For the text-containing cell, return its midpoint in [X, Y] coordinate format. 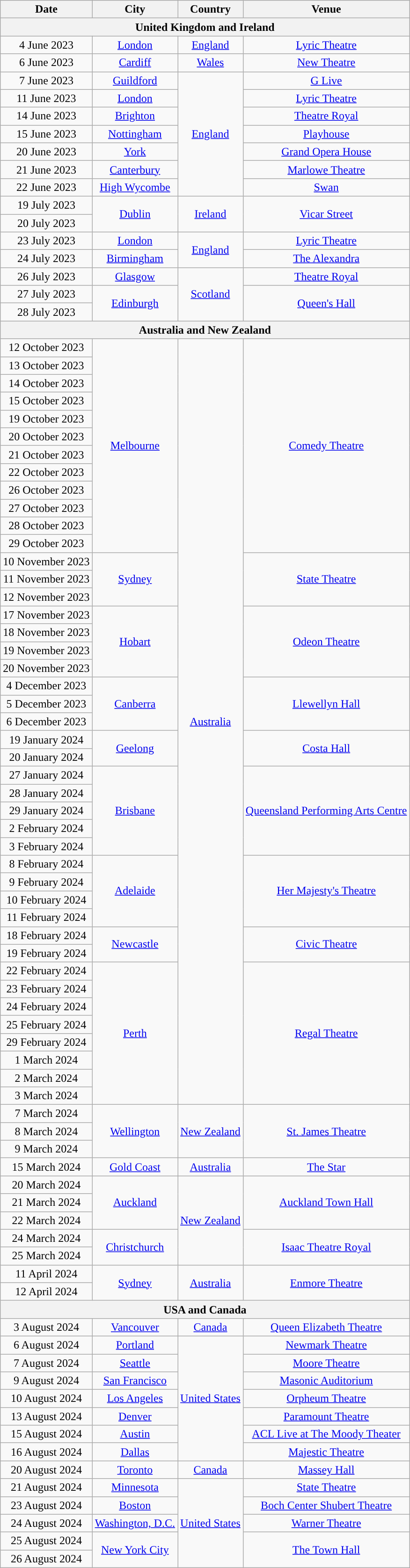
Geelong [135, 748]
29 February 2024 [46, 1042]
13 August 2024 [46, 1416]
25 March 2024 [46, 1256]
21 March 2024 [46, 1203]
26 August 2024 [46, 1559]
20 November 2023 [46, 668]
9 August 2024 [46, 1381]
Glasgow [135, 277]
Paramount Theatre [326, 1416]
Marlowe Theatre [326, 169]
Wales [211, 63]
Canberra [135, 704]
9 March 2024 [46, 1149]
Moore Theatre [326, 1363]
28 July 2023 [46, 312]
28 October 2023 [46, 526]
4 June 2023 [46, 45]
The Star [326, 1167]
2 February 2024 [46, 829]
City [135, 9]
Hobart [135, 642]
St. James Theatre [326, 1131]
21 June 2023 [46, 169]
25 August 2024 [46, 1541]
United Kingdom and Ireland [205, 27]
Wellington [135, 1131]
Isaac Theatre Royal [326, 1247]
Seattle [135, 1363]
27 July 2023 [46, 294]
Canterbury [135, 169]
Newmark Theatre [326, 1345]
Los Angeles [135, 1399]
13 October 2023 [46, 365]
Christchurch [135, 1247]
3 August 2024 [46, 1327]
28 January 2024 [46, 793]
Auckland [135, 1203]
6 June 2023 [46, 63]
Dallas [135, 1452]
22 February 2024 [46, 971]
9 February 2024 [46, 882]
The Town Hall [326, 1550]
20 June 2023 [46, 152]
24 March 2024 [46, 1238]
25 February 2024 [46, 1024]
Queen's Hall [326, 303]
Perth [135, 1033]
15 August 2024 [46, 1434]
Llewellyn Hall [326, 704]
26 October 2023 [46, 490]
14 October 2023 [46, 383]
The Alexandra [326, 259]
20 July 2023 [46, 223]
14 June 2023 [46, 116]
15 March 2024 [46, 1167]
10 November 2023 [46, 562]
San Francisco [135, 1381]
Guildford [135, 80]
4 December 2023 [46, 686]
High Wycombe [135, 187]
22 March 2024 [46, 1220]
27 October 2023 [46, 508]
29 October 2023 [46, 544]
24 August 2024 [46, 1523]
Nottingham [135, 134]
16 August 2024 [46, 1452]
Minnesota [135, 1488]
6 August 2024 [46, 1345]
Vancouver [135, 1327]
19 February 2024 [46, 953]
8 February 2024 [46, 864]
10 August 2024 [46, 1399]
Date [46, 9]
Majestic Theatre [326, 1452]
23 July 2023 [46, 241]
Masonic Auditorium [326, 1381]
Swan [326, 187]
6 December 2023 [46, 722]
Massey Hall [326, 1470]
Her Majesty's Theatre [326, 891]
21 October 2023 [46, 454]
Melbourne [135, 445]
G Live [326, 80]
USA and Canada [205, 1309]
21 August 2024 [46, 1488]
Queen Elizabeth Theatre [326, 1327]
Grand Opera House [326, 152]
Australia and New Zealand [205, 330]
Scotland [211, 294]
Newcastle [135, 944]
29 January 2024 [46, 811]
Denver [135, 1416]
Orpheum Theatre [326, 1399]
Cardiff [135, 63]
15 October 2023 [46, 401]
15 June 2023 [46, 134]
27 January 2024 [46, 775]
Auckland Town Hall [326, 1203]
Comedy Theatre [326, 445]
26 July 2023 [46, 277]
11 April 2024 [46, 1274]
Dublin [135, 214]
Civic Theatre [326, 944]
18 February 2024 [46, 935]
Birmingham [135, 259]
23 February 2024 [46, 989]
ACL Live at The Moody Theater [326, 1434]
11 November 2023 [46, 579]
22 October 2023 [46, 472]
Adelaide [135, 891]
20 August 2024 [46, 1470]
New Theatre [326, 63]
Country [211, 9]
22 June 2023 [46, 187]
2 March 2024 [46, 1078]
7 March 2024 [46, 1114]
12 November 2023 [46, 597]
24 July 2023 [46, 259]
Odeon Theatre [326, 642]
19 October 2023 [46, 419]
Costa Hall [326, 748]
19 January 2024 [46, 739]
24 February 2024 [46, 1006]
19 November 2023 [46, 650]
19 July 2023 [46, 205]
7 August 2024 [46, 1363]
20 March 2024 [46, 1185]
New York City [135, 1550]
Brisbane [135, 810]
Warner Theatre [326, 1523]
Ireland [211, 214]
Vicar Street [326, 214]
Boch Center Shubert Theatre [326, 1505]
20 January 2024 [46, 757]
Toronto [135, 1470]
Portland [135, 1345]
Washington, D.C. [135, 1523]
Playhouse [326, 134]
Austin [135, 1434]
10 February 2024 [46, 900]
8 March 2024 [46, 1131]
Queensland Performing Arts Centre [326, 810]
11 June 2023 [46, 98]
Venue [326, 9]
York [135, 152]
23 August 2024 [46, 1505]
3 February 2024 [46, 846]
Regal Theatre [326, 1033]
11 February 2024 [46, 918]
Brighton [135, 116]
20 October 2023 [46, 437]
18 November 2023 [46, 633]
Gold Coast [135, 1167]
7 June 2023 [46, 80]
5 December 2023 [46, 704]
Boston [135, 1505]
17 November 2023 [46, 615]
1 March 2024 [46, 1060]
Edinburgh [135, 303]
3 March 2024 [46, 1096]
12 April 2024 [46, 1291]
Enmore Theatre [326, 1283]
12 October 2023 [46, 348]
